Return [x, y] of the center of cell containing provided text 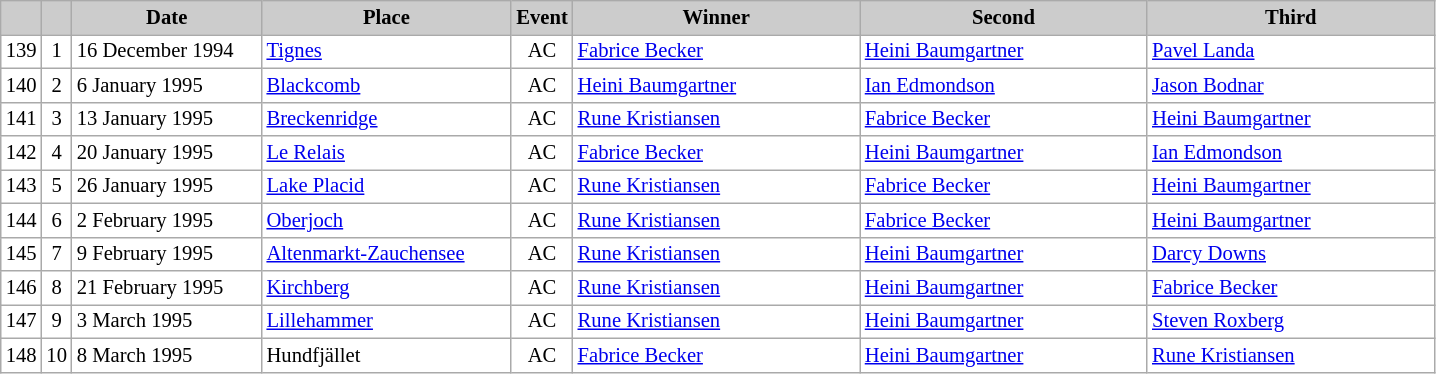
Steven Roxberg [1290, 321]
144 [22, 220]
146 [22, 287]
Altenmarkt-Zauchensee [387, 254]
147 [22, 321]
148 [22, 355]
21 February 1995 [167, 287]
1 [56, 51]
Place [387, 17]
Third [1290, 17]
Tignes [387, 51]
Date [167, 17]
2 [56, 85]
16 December 1994 [167, 51]
3 [56, 119]
10 [56, 355]
4 [56, 153]
Darcy Downs [1290, 254]
2 February 1995 [167, 220]
Jason Bodnar [1290, 85]
3 March 1995 [167, 321]
Winner [716, 17]
9 [56, 321]
140 [22, 85]
Oberjoch [387, 220]
26 January 1995 [167, 186]
Event [542, 17]
Blackcomb [387, 85]
Hundfjället [387, 355]
Lake Placid [387, 186]
5 [56, 186]
Breckenridge [387, 119]
6 [56, 220]
8 March 1995 [167, 355]
145 [22, 254]
142 [22, 153]
9 February 1995 [167, 254]
13 January 1995 [167, 119]
8 [56, 287]
Second [1004, 17]
Kirchberg [387, 287]
Le Relais [387, 153]
Lillehammer [387, 321]
141 [22, 119]
143 [22, 186]
7 [56, 254]
Pavel Landa [1290, 51]
6 January 1995 [167, 85]
20 January 1995 [167, 153]
139 [22, 51]
